Locate the cell with the specified text and output its [x, y] center coordinate. 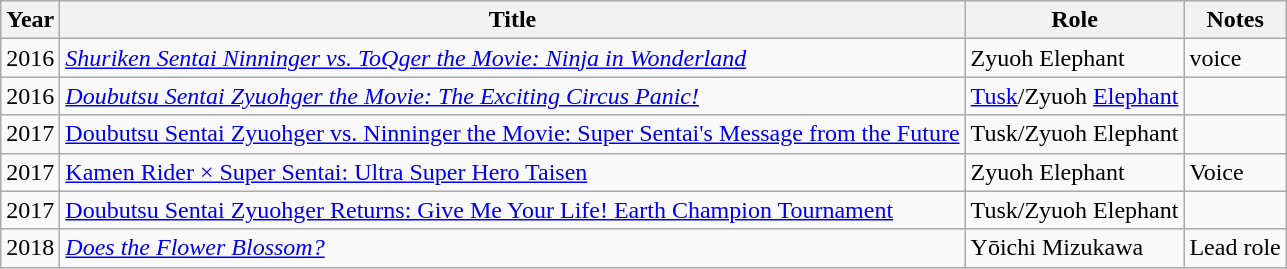
2018 [30, 248]
Lead role [1235, 248]
Voice [1235, 172]
Doubutsu Sentai Zyuohger the Movie: The Exciting Circus Panic! [512, 96]
Shuriken Sentai Ninninger vs. ToQger the Movie: Ninja in Wonderland [512, 58]
Doubutsu Sentai Zyuohger Returns: Give Me Your Life! Earth Champion Tournament [512, 210]
Kamen Rider × Super Sentai: Ultra Super Hero Taisen [512, 172]
Role [1074, 20]
voice [1235, 58]
Title [512, 20]
Year [30, 20]
Does the Flower Blossom? [512, 248]
Yōichi Mizukawa [1074, 248]
Notes [1235, 20]
Doubutsu Sentai Zyuohger vs. Ninninger the Movie: Super Sentai's Message from the Future [512, 134]
